Pinpoint the cell where the given text exists, returning its [x, y] midpoint coordinate. 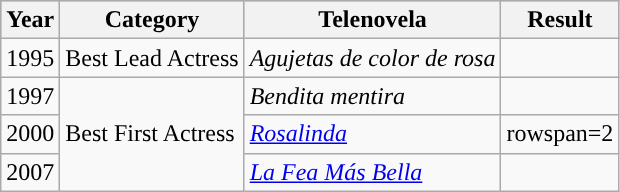
1995 [30, 58]
Agujetas de color de rosa [372, 58]
Best First Actress [152, 134]
La Fea Más Bella [372, 172]
Category [152, 20]
Result [560, 20]
2000 [30, 134]
Bendita mentira [372, 96]
rowspan=2 [560, 134]
Rosalinda [372, 134]
1997 [30, 96]
2007 [30, 172]
Best Lead Actress [152, 58]
Telenovela [372, 20]
Year [30, 20]
